Determine the (X, Y) coordinate at the center of the cell enclosing the given text.  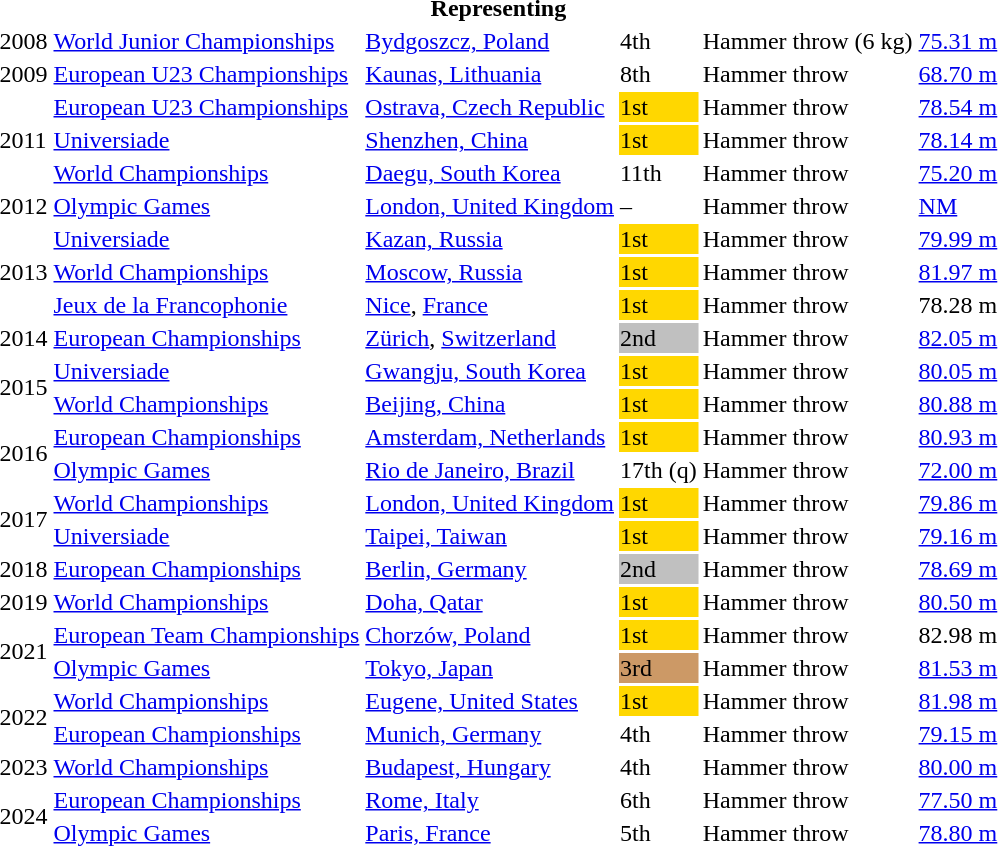
8th (658, 74)
Bydgoszcz, Poland (490, 41)
Beijing, China (490, 404)
Budapest, Hungary (490, 767)
6th (658, 800)
Kazan, Russia (490, 239)
Hammer throw (6 kg) (808, 41)
Kaunas, Lithuania (490, 74)
3rd (658, 668)
Shenzhen, China (490, 140)
11th (658, 173)
Gwangju, South Korea (490, 371)
Eugene, United States (490, 701)
Berlin, Germany (490, 569)
Zürich, Switzerland (490, 338)
Jeux de la Francophonie (206, 305)
Nice, France (490, 305)
Moscow, Russia (490, 272)
Rio de Janeiro, Brazil (490, 470)
Doha, Qatar (490, 602)
Taipei, Taiwan (490, 536)
– (658, 206)
Daegu, South Korea (490, 173)
Chorzów, Poland (490, 635)
Rome, Italy (490, 800)
European Team Championships (206, 635)
Ostrava, Czech Republic (490, 107)
17th (q) (658, 470)
Tokyo, Japan (490, 668)
World Junior Championships (206, 41)
Amsterdam, Netherlands (490, 437)
Munich, Germany (490, 734)
